Identify which cell holds the provided text, then report its (X, Y) central coordinate. 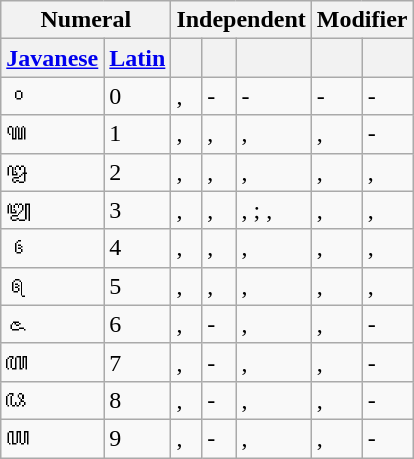
꧔ (52, 248)
꧘ (52, 400)
0 (138, 96)
꧐ (52, 96)
Independent (241, 20)
Latin (138, 58)
1 (138, 134)
7 (138, 362)
Numeral (86, 20)
꧙ (52, 438)
꧓ (52, 210)
2 (138, 172)
8 (138, 400)
꧖ (52, 324)
6 (138, 324)
9 (138, 438)
Modifier (362, 20)
4 (138, 248)
꧒ (52, 172)
, ; , (274, 210)
꧑ (52, 134)
5 (138, 286)
꧗ (52, 362)
3 (138, 210)
Javanese (52, 58)
꧕ (52, 286)
